Return the [X, Y] coordinate for the center point of the cell that contains the specified text.  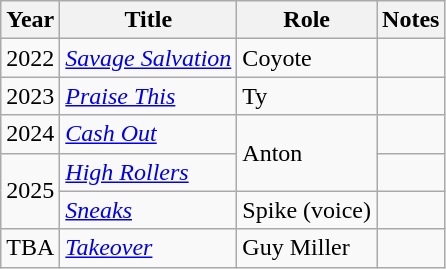
2024 [30, 134]
Guy Miller [307, 248]
Takeover [148, 248]
TBA [30, 248]
Anton [307, 153]
Coyote [307, 58]
Praise This [148, 96]
2022 [30, 58]
Notes [411, 20]
Ty [307, 96]
Savage Salvation [148, 58]
Spike (voice) [307, 210]
Cash Out [148, 134]
High Rollers [148, 172]
2023 [30, 96]
Title [148, 20]
Role [307, 20]
Sneaks [148, 210]
2025 [30, 191]
Year [30, 20]
